Find where the given text appears and provide that cell's center as (X, Y) coordinate. 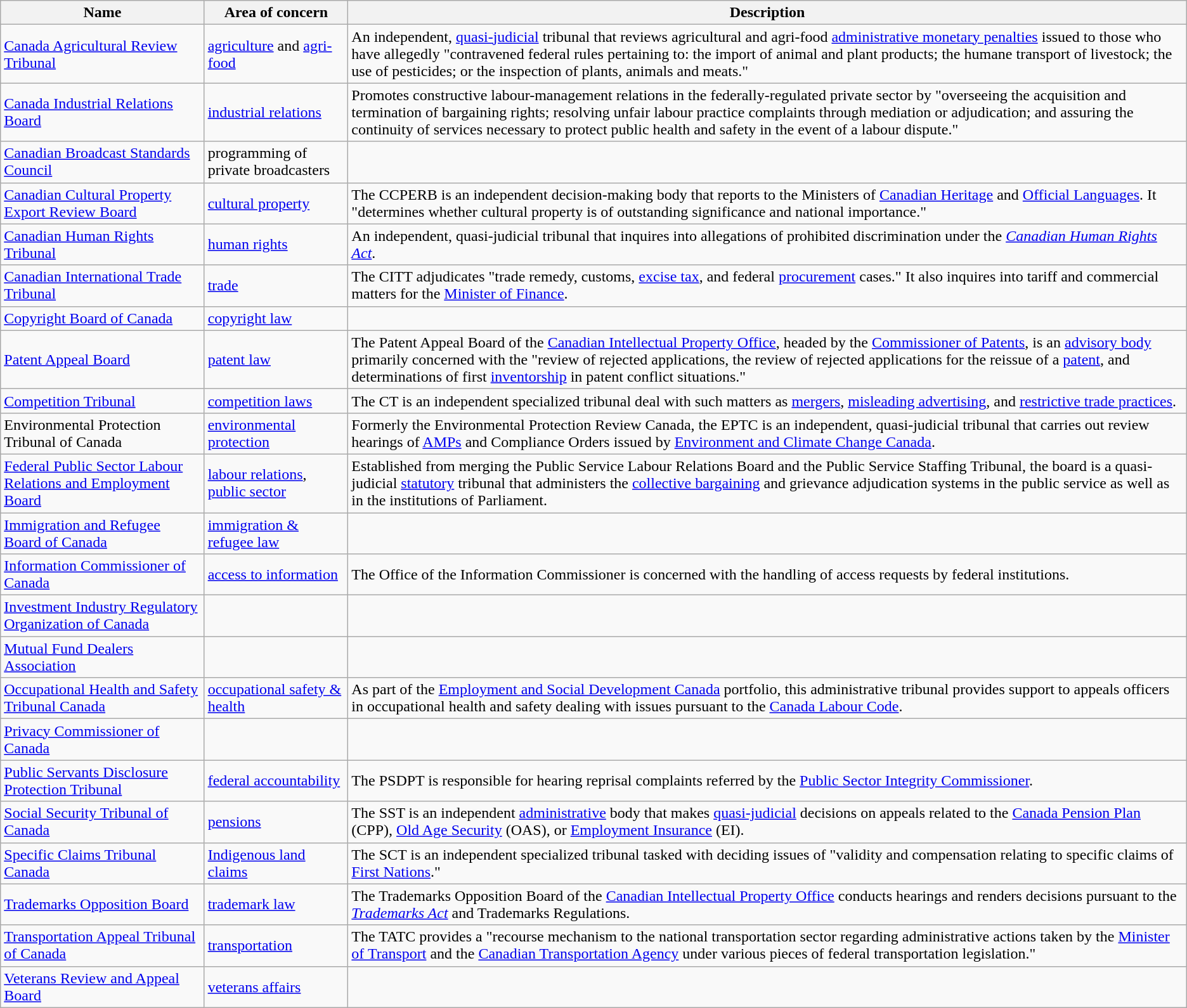
programming of private broadcasters (276, 162)
competition laws (276, 401)
labour relations, public sector (276, 483)
Investment Industry Regulatory Organization of Canada (103, 616)
human rights (276, 245)
Transportation Appeal Tribunal of Canada (103, 946)
The Office of the Information Commissioner is concerned with the handling of access requests by federal institutions. (767, 574)
immigration & refugee law (276, 533)
An independent, quasi-judicial tribunal that inquires into allegations of prohibited discrimination under the Canadian Human Rights Act. (767, 245)
Immigration and Refugee Board of Canada (103, 533)
Competition Tribunal (103, 401)
Canadian Cultural Property Export Review Board (103, 203)
The PSDPT is responsible for hearing reprisal complaints referred by the Public Sector Integrity Commissioner. (767, 781)
access to information (276, 574)
Name (103, 13)
Occupational Health and Safety Tribunal Canada (103, 699)
occupational safety & health (276, 699)
Specific Claims Tribunal Canada (103, 863)
Trademarks Opposition Board (103, 904)
industrial relations (276, 112)
pensions (276, 822)
Indigenous land claims (276, 863)
Public Servants Disclosure Protection Tribunal (103, 781)
Canada Agricultural Review Tribunal (103, 54)
Canada Industrial Relations Board (103, 112)
patent law (276, 359)
trade (276, 285)
Canadian International Trade Tribunal (103, 285)
Environmental Protection Tribunal of Canada (103, 434)
agriculture and agri-food (276, 54)
cultural property (276, 203)
Information Commissioner of Canada (103, 574)
trademark law (276, 904)
Privacy Commissioner of Canada (103, 739)
Federal Public Sector Labour Relations and Employment Board (103, 483)
environmental protection (276, 434)
Copyright Board of Canada (103, 318)
federal accountability (276, 781)
Mutual Fund Dealers Association (103, 657)
copyright law (276, 318)
Canadian Human Rights Tribunal (103, 245)
Canadian Broadcast Standards Council (103, 162)
transportation (276, 946)
Patent Appeal Board (103, 359)
Description (767, 13)
veterans affairs (276, 986)
Area of concern (276, 13)
Social Security Tribunal of Canada (103, 822)
The CT is an independent specialized tribunal deal with such matters as mergers, misleading advertising, and restrictive trade practices. (767, 401)
Veterans Review and Appeal Board (103, 986)
